Return the [x, y] coordinate for the center point of the cell that contains the specified text.  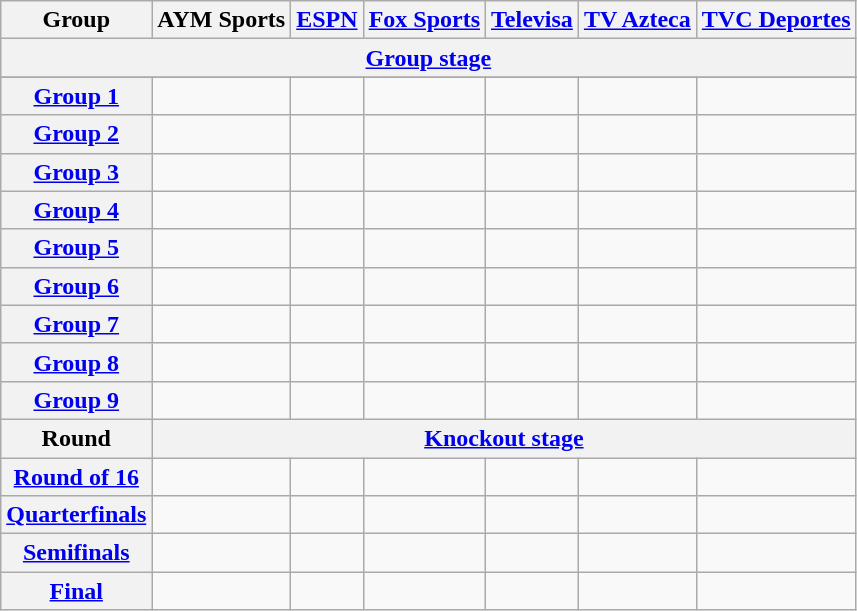
Group 5 [76, 248]
TVC Deportes [776, 20]
Group 7 [76, 324]
Knockout stage [504, 438]
AYM Sports [222, 20]
Fox Sports [424, 20]
Group 3 [76, 172]
Group 1 [76, 96]
Group 6 [76, 286]
Group 4 [76, 210]
ESPN [327, 20]
Group stage [428, 58]
TV Azteca [637, 20]
Final [76, 591]
Round of 16 [76, 477]
Round [76, 438]
Group 8 [76, 362]
Group 2 [76, 134]
Group 9 [76, 400]
Quarterfinals [76, 515]
Televisa [532, 20]
Semifinals [76, 553]
Group [76, 20]
